Capture the cell that displays the provided text and extract its [X, Y] central coordinate. 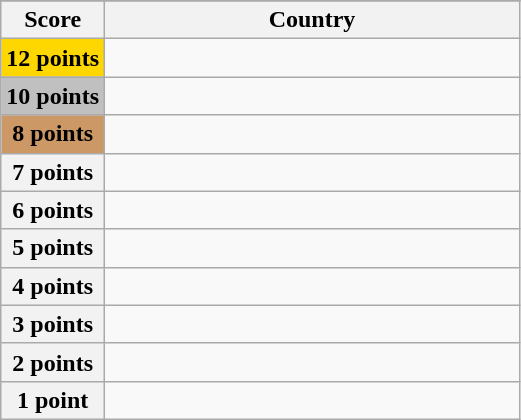
10 points [53, 96]
2 points [53, 362]
8 points [53, 134]
7 points [53, 172]
12 points [53, 58]
Country [312, 20]
6 points [53, 210]
1 point [53, 400]
5 points [53, 248]
4 points [53, 286]
Score [53, 20]
3 points [53, 324]
